Search for the cell housing the specified text and yield its (X, Y) center coordinate. 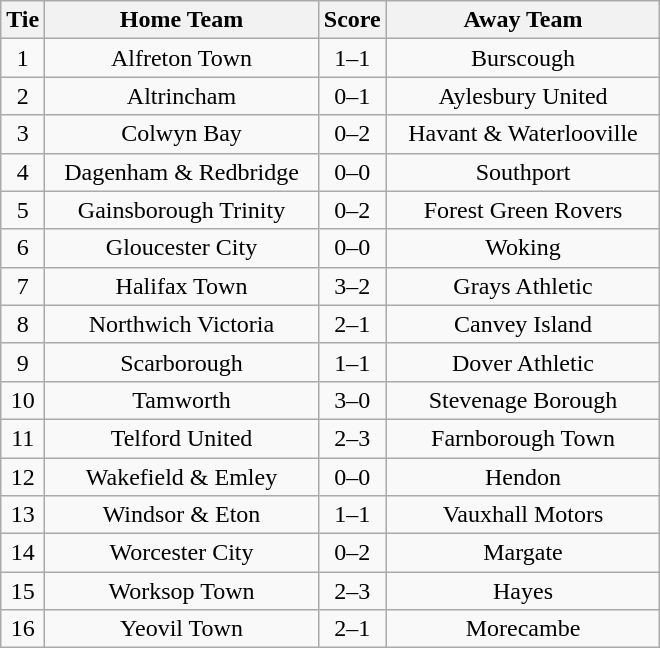
Woking (523, 248)
Gloucester City (182, 248)
Vauxhall Motors (523, 515)
3–2 (352, 286)
15 (23, 591)
1 (23, 58)
Tie (23, 20)
16 (23, 629)
Canvey Island (523, 324)
13 (23, 515)
Colwyn Bay (182, 134)
Altrincham (182, 96)
4 (23, 172)
Forest Green Rovers (523, 210)
Hendon (523, 477)
Northwich Victoria (182, 324)
12 (23, 477)
Dagenham & Redbridge (182, 172)
Scarborough (182, 362)
2 (23, 96)
8 (23, 324)
10 (23, 400)
11 (23, 438)
Stevenage Borough (523, 400)
Telford United (182, 438)
Grays Athletic (523, 286)
3–0 (352, 400)
14 (23, 553)
0–1 (352, 96)
3 (23, 134)
6 (23, 248)
Wakefield & Emley (182, 477)
Worksop Town (182, 591)
Away Team (523, 20)
Score (352, 20)
Gainsborough Trinity (182, 210)
Margate (523, 553)
Windsor & Eton (182, 515)
Worcester City (182, 553)
Tamworth (182, 400)
Morecambe (523, 629)
Southport (523, 172)
Home Team (182, 20)
Yeovil Town (182, 629)
Alfreton Town (182, 58)
7 (23, 286)
5 (23, 210)
Burscough (523, 58)
Havant & Waterlooville (523, 134)
9 (23, 362)
Farnborough Town (523, 438)
Hayes (523, 591)
Halifax Town (182, 286)
Dover Athletic (523, 362)
Aylesbury United (523, 96)
